Locate the cell with the specified text and output its (x, y) center coordinate. 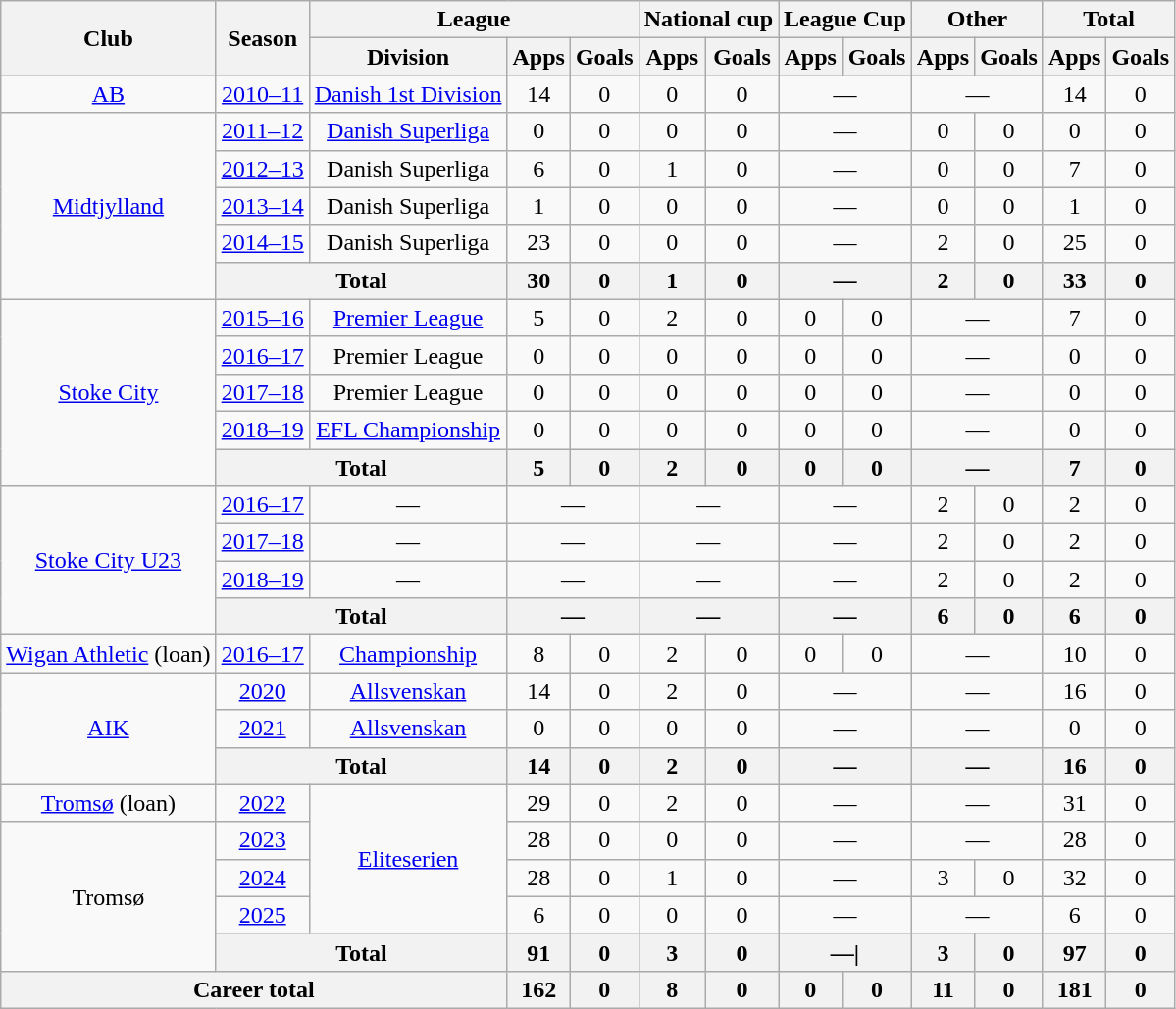
Stoke City U23 (108, 561)
2013–14 (263, 206)
AIK (108, 729)
Stoke City (108, 392)
2011–12 (263, 131)
2012–13 (263, 169)
2024 (263, 878)
162 (538, 989)
29 (538, 803)
2010–11 (263, 94)
25 (1074, 243)
31 (1074, 803)
Career total (254, 989)
Danish 1st Division (408, 94)
91 (538, 952)
2022 (263, 803)
10 (1074, 654)
Tromsø (loan) (108, 803)
2020 (263, 691)
2025 (263, 915)
Wigan Athletic (loan) (108, 654)
AB (108, 94)
Season (263, 38)
11 (943, 989)
Eliteserien (408, 859)
23 (538, 243)
—| (845, 952)
Championship (408, 654)
Other (977, 20)
2021 (263, 729)
Club (108, 38)
33 (1074, 280)
2023 (263, 840)
EFL Championship (408, 429)
Tromsø (108, 896)
2014–15 (263, 243)
League (474, 20)
Division (408, 57)
2015–16 (263, 318)
181 (1074, 989)
League Cup (845, 20)
National cup (708, 20)
Midtjylland (108, 206)
32 (1074, 878)
97 (1074, 952)
30 (538, 280)
